Output the [x, y] coordinate of the center of the cell containing the given text.  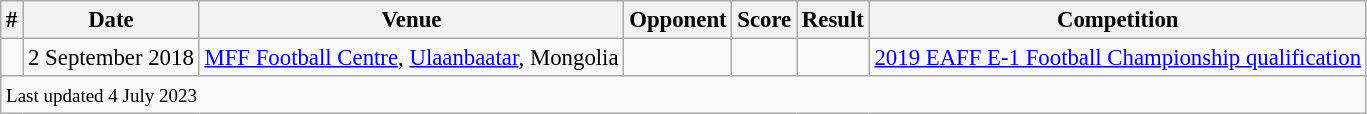
2019 EAFF E-1 Football Championship qualification [1118, 58]
Competition [1118, 20]
MFF Football Centre, Ulaanbaatar, Mongolia [412, 58]
Result [834, 20]
Opponent [678, 20]
2 September 2018 [111, 58]
Venue [412, 20]
Date [111, 20]
Last updated 4 July 2023 [684, 95]
# [12, 20]
Score [764, 20]
